Scan for the cell matching the given text and deliver its [x, y] coordinate at center. 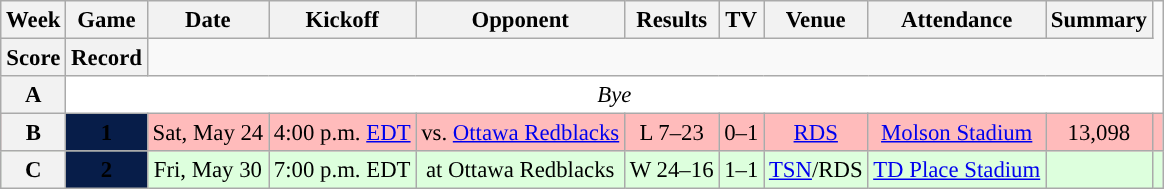
W 24–16 [671, 170]
Attendance [957, 20]
vs. Ottawa Redblacks [520, 133]
Bye [614, 95]
A [34, 95]
Fri, May 30 [208, 170]
13,098 [1100, 133]
C [34, 170]
Venue [816, 20]
1–1 [742, 170]
L 7–23 [671, 133]
TV [742, 20]
7:00 p.m. EDT [342, 170]
Opponent [520, 20]
Date [208, 20]
at Ottawa Redblacks [520, 170]
TD Place Stadium [957, 170]
1 [106, 133]
0–1 [742, 133]
B [34, 133]
Molson Stadium [957, 133]
Week [34, 20]
Record [106, 58]
2 [106, 170]
TSN/RDS [816, 170]
Score [34, 58]
Sat, May 24 [208, 133]
RDS [816, 133]
Kickoff [342, 20]
Summary [1100, 20]
Game [106, 20]
4:00 p.m. EDT [342, 133]
Results [671, 20]
